Extract the [x, y] coordinate from the center of the cell holding the provided text.  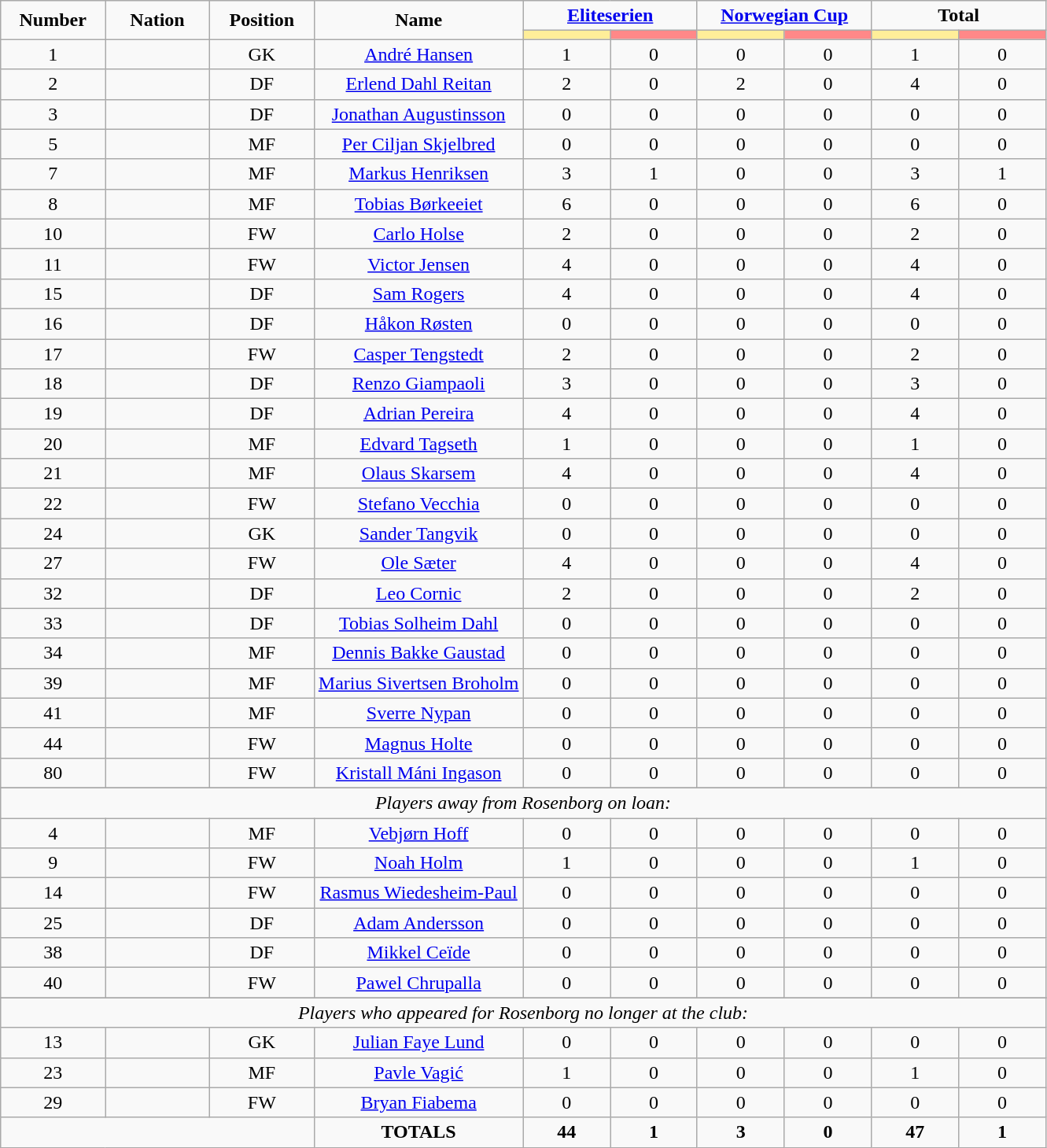
80 [53, 773]
15 [53, 293]
33 [53, 623]
Dennis Bakke Gaustad [418, 653]
5 [53, 144]
Tobias Solheim Dahl [418, 623]
Ole Sæter [418, 563]
7 [53, 174]
41 [53, 713]
Pawel Chrupalla [418, 983]
Kristall Máni Ingason [418, 773]
Name [418, 20]
Adam Andersson [418, 923]
21 [53, 474]
Stefano Vecchia [418, 504]
Players who appeared for Rosenborg no longer at the club: [524, 1013]
9 [53, 863]
Renzo Giampaoli [418, 384]
24 [53, 533]
38 [53, 953]
25 [53, 923]
22 [53, 504]
Sam Rogers [418, 293]
Sverre Nypan [418, 713]
19 [53, 414]
Position [261, 20]
Per Ciljan Skjelbred [418, 144]
Sander Tangvik [418, 533]
16 [53, 323]
André Hansen [418, 54]
Bryan Fiabema [418, 1102]
Mikkel Ceïde [418, 953]
11 [53, 264]
Julian Faye Lund [418, 1043]
Rasmus Wiedesheim-Paul [418, 893]
Nation [157, 20]
39 [53, 683]
Olaus Skarsem [418, 474]
Magnus Holte [418, 743]
29 [53, 1102]
TOTALS [418, 1132]
Håkon Røsten [418, 323]
14 [53, 893]
20 [53, 444]
Tobias Børkeeiet [418, 204]
18 [53, 384]
Total [958, 16]
Number [53, 20]
Vebjørn Hoff [418, 833]
Players away from Rosenborg on loan: [524, 803]
40 [53, 983]
34 [53, 653]
Norwegian Cup [783, 16]
Casper Tengstedt [418, 353]
27 [53, 563]
32 [53, 593]
Carlo Holse [418, 234]
13 [53, 1043]
Marius Sivertsen Broholm [418, 683]
47 [916, 1132]
Jonathan Augustinsson [418, 114]
10 [53, 234]
Markus Henriksen [418, 174]
Eliteserien [610, 16]
17 [53, 353]
Erlend Dahl Reitan [418, 84]
Adrian Pereira [418, 414]
Edvard Tagseth [418, 444]
Leo Cornic [418, 593]
Victor Jensen [418, 264]
8 [53, 204]
Noah Holm [418, 863]
23 [53, 1072]
Pavle Vagić [418, 1072]
